From the cell containing the given text, extract its center point as (X, Y) coordinate. 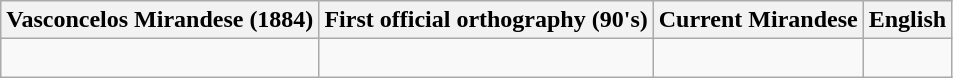
First official orthography (90's) (486, 20)
English (907, 20)
Current Mirandese (758, 20)
Vasconcelos Mirandese (1884) (160, 20)
